Search for the cell housing the specified text and yield its (X, Y) center coordinate. 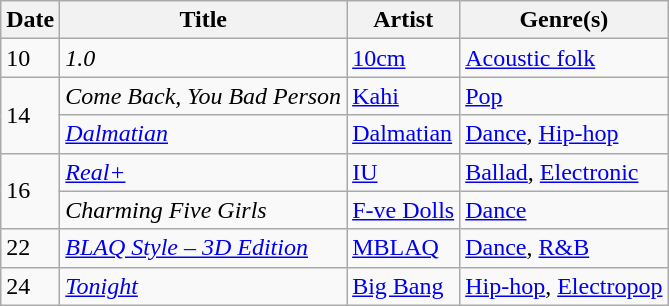
Real+ (204, 172)
Tonight (204, 286)
IU (404, 172)
BLAQ Style – 3D Edition (204, 248)
1.0 (204, 58)
Title (204, 20)
16 (30, 191)
Dance, R&B (564, 248)
24 (30, 286)
Date (30, 20)
F-ve Dolls (404, 210)
14 (30, 115)
Dance, Hip-hop (564, 134)
Dance (564, 210)
Charming Five Girls (204, 210)
10cm (404, 58)
Come Back, You Bad Person (204, 96)
Artist (404, 20)
Ballad, Electronic (564, 172)
22 (30, 248)
Hip-hop, Electropop (564, 286)
Big Bang (404, 286)
Acoustic folk (564, 58)
Kahi (404, 96)
10 (30, 58)
MBLAQ (404, 248)
Pop (564, 96)
Genre(s) (564, 20)
